Identify which cell holds the provided text, then report its [x, y] central coordinate. 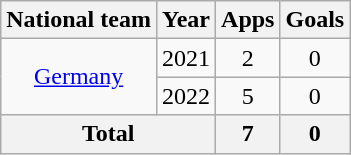
2021 [186, 58]
7 [248, 134]
Total [108, 134]
Year [186, 20]
Germany [79, 77]
Apps [248, 20]
5 [248, 96]
Goals [315, 20]
2022 [186, 96]
2 [248, 58]
National team [79, 20]
